Scan for the cell matching the given text and deliver its (X, Y) coordinate at center. 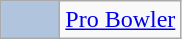
Pro Bowler (120, 20)
